Pinpoint the cell where the given text exists, returning its [x, y] midpoint coordinate. 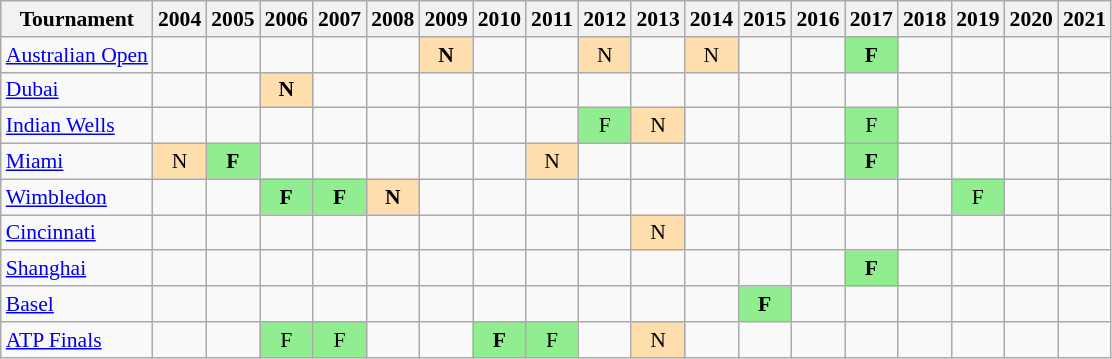
Wimbledon [77, 197]
ATP Finals [77, 340]
2005 [232, 19]
Tournament [77, 19]
2016 [818, 19]
2019 [978, 19]
2020 [1032, 19]
2017 [872, 19]
2009 [446, 19]
2013 [658, 19]
2006 [286, 19]
2008 [392, 19]
Indian Wells [77, 126]
Australian Open [77, 55]
Cincinnati [77, 233]
2012 [604, 19]
2021 [1084, 19]
2014 [712, 19]
2011 [552, 19]
2018 [924, 19]
Basel [77, 304]
2015 [764, 19]
Dubai [77, 90]
2010 [500, 19]
2004 [180, 19]
Miami [77, 162]
Shanghai [77, 269]
2007 [340, 19]
